Extract the (X, Y) coordinate from the center of the cell holding the provided text.  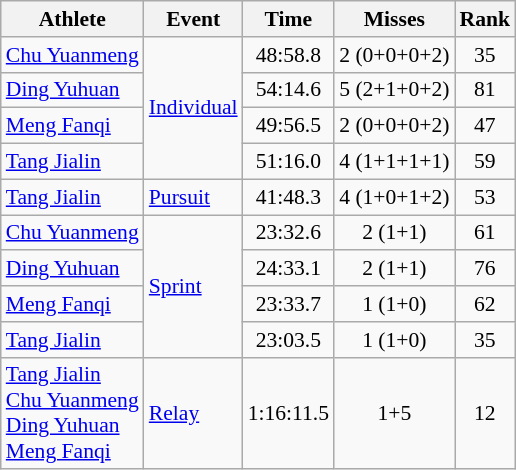
4 (1+1+1+1) (394, 162)
Time (288, 19)
23:32.6 (288, 233)
Athlete (72, 19)
24:33.1 (288, 269)
Event (194, 19)
5 (2+1+0+2) (394, 90)
41:48.3 (288, 197)
59 (486, 162)
23:03.5 (288, 340)
76 (486, 269)
48:58.8 (288, 55)
Sprint (194, 286)
81 (486, 90)
61 (486, 233)
12 (486, 413)
Tang JialinChu YuanmengDing YuhuanMeng Fanqi (72, 413)
51:16.0 (288, 162)
23:33.7 (288, 304)
54:14.6 (288, 90)
47 (486, 126)
Relay (194, 413)
Rank (486, 19)
Misses (394, 19)
1+5 (394, 413)
53 (486, 197)
Pursuit (194, 197)
49:56.5 (288, 126)
62 (486, 304)
Individual (194, 108)
4 (1+0+1+2) (394, 197)
1:16:11.5 (288, 413)
